Return the (x, y) coordinate for the center point of the cell that contains the specified text.  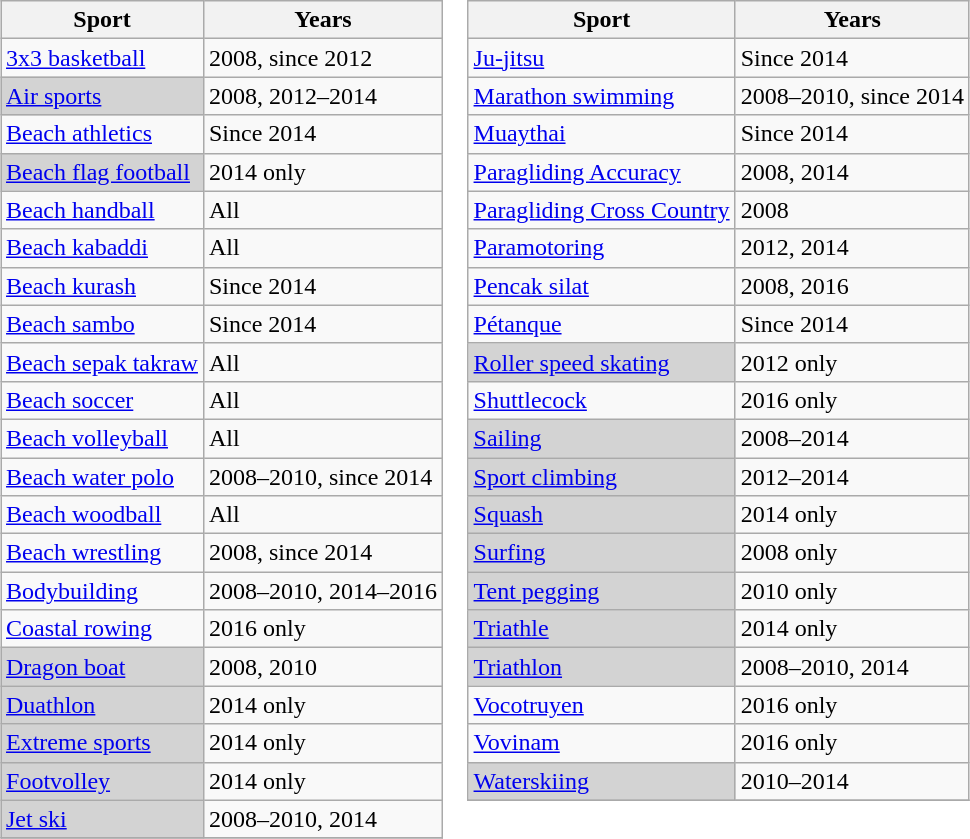
Tent pegging (602, 591)
Coastal rowing (102, 629)
Beach volleyball (102, 438)
Pencak silat (602, 286)
Vocotruyen (602, 705)
Muaythai (602, 134)
Waterskiing (602, 781)
Shuttlecock (602, 400)
Extreme sports (102, 743)
Air sports (102, 96)
Marathon swimming (602, 96)
Roller speed skating (602, 362)
Beach sambo (102, 324)
2008, 2012–2014 (322, 96)
Paramotoring (602, 248)
Ju-jitsu (602, 58)
2008, since 2012 (322, 58)
Vovinam (602, 743)
Beach sepak takraw (102, 362)
Beach handball (102, 210)
2010–2014 (852, 781)
Bodybuilding (102, 591)
2008 (852, 210)
2008, 2010 (322, 667)
2010 only (852, 591)
Beach water polo (102, 477)
Triathlon (602, 667)
Sailing (602, 438)
Beach kurash (102, 286)
2008, 2016 (852, 286)
2012 only (852, 362)
2008, 2014 (852, 172)
Beach wrestling (102, 553)
Squash (602, 515)
3x3 basketball (102, 58)
2008–2010, 2014–2016 (322, 591)
Dragon boat (102, 667)
Beach soccer (102, 400)
Sport climbing (602, 477)
Duathlon (102, 705)
Beach flag football (102, 172)
Jet ski (102, 819)
Pétanque (602, 324)
Paragliding Accuracy (602, 172)
2012–2014 (852, 477)
Surfing (602, 553)
2008 only (852, 553)
Paragliding Cross Country (602, 210)
Beach woodball (102, 515)
Beach kabaddi (102, 248)
Triathle (602, 629)
Beach athletics (102, 134)
2008–2014 (852, 438)
2012, 2014 (852, 248)
Footvolley (102, 781)
2008, since 2014 (322, 553)
